Capture the cell that displays the provided text and extract its (X, Y) central coordinate. 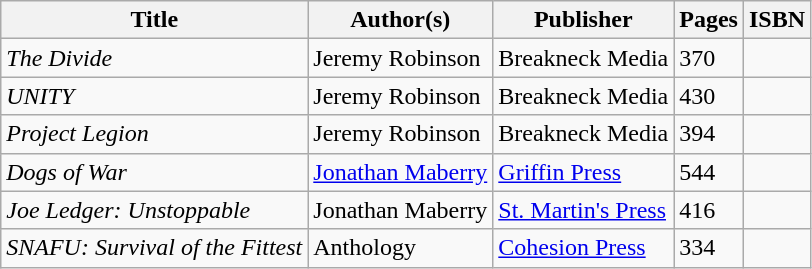
Title (154, 20)
Anthology (400, 248)
St. Martin's Press (584, 210)
Cohesion Press (584, 248)
370 (709, 58)
430 (709, 96)
544 (709, 172)
Project Legion (154, 134)
Griffin Press (584, 172)
Author(s) (400, 20)
ISBN (776, 20)
416 (709, 210)
Pages (709, 20)
UNITY (154, 96)
SNAFU: Survival of the Fittest (154, 248)
394 (709, 134)
Publisher (584, 20)
The Divide (154, 58)
Dogs of War (154, 172)
Joe Ledger: Unstoppable (154, 210)
334 (709, 248)
